Locate the cell with the specified text and output its [x, y] center coordinate. 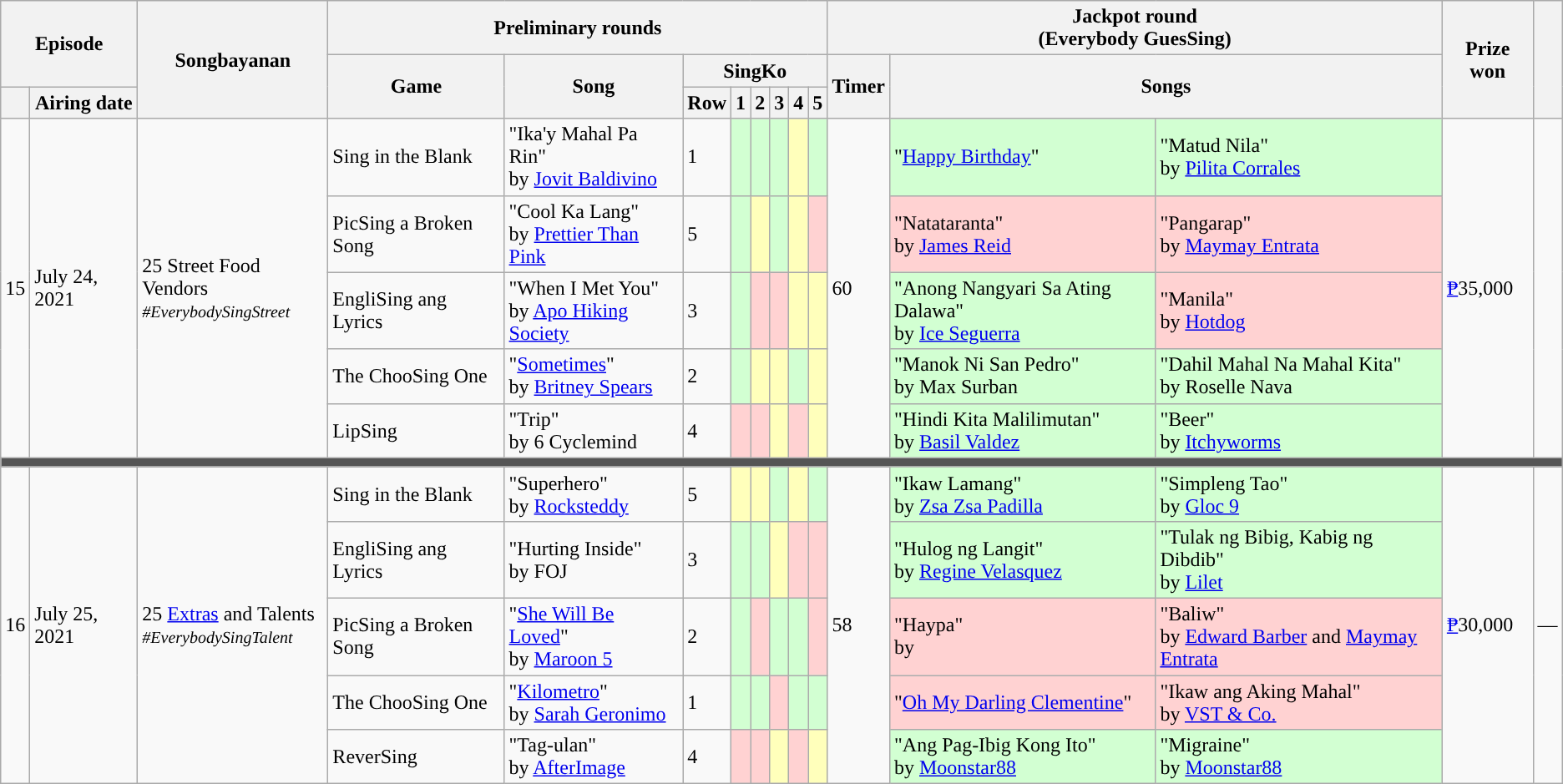
"Haypa"by [1022, 636]
ReverSing [416, 756]
"Tulak ng Bibig, Kabig ng Dibdib"by Lilet [1299, 559]
₱35,000 [1488, 288]
₱30,000 [1488, 625]
Episode [69, 43]
"Natataranta"by James Reid [1022, 234]
58 [858, 625]
Preliminary rounds [578, 28]
"Anong Nangyari Sa Ating Dalawa"by Ice Seguerra [1022, 311]
"Beer"by Itchyworms [1299, 431]
15 [15, 288]
16 [15, 625]
"Trip"by 6 Cyclemind [594, 431]
"Hurting Inside"by FOJ [594, 559]
"Matud Nila"by Pilita Corrales [1299, 157]
"When I Met You"by Apo Hiking Society [594, 311]
"She Will Be Loved"by Maroon 5 [594, 636]
Row [707, 103]
LipSing [416, 431]
"Simpleng Tao"by Gloc 9 [1299, 494]
"Hindi Kita Malilimutan"by Basil Valdez [1022, 431]
July 25, 2021 [83, 625]
SingKo [755, 71]
Song [594, 87]
"Oh My Darling Clementine" [1022, 701]
Jackpot round(Everybody GuesSing) [1135, 28]
Prize won [1488, 60]
"Cool Ka Lang"by Prettier Than Pink [594, 234]
"Hulog ng Langit"by Regine Velasquez [1022, 559]
25 Street Food Vendors#EverybodySingStreet [233, 288]
"Baliw"by Edward Barber and Maymay Entrata [1299, 636]
"Manila"by Hotdog [1299, 311]
"Sometimes"by Britney Spears [594, 376]
"Happy Birthday" [1022, 157]
Game [416, 87]
"Ikaw Lamang"by Zsa Zsa Padilla [1022, 494]
Songs [1166, 87]
25 Extras and Talents#EverybodySingTalent [233, 625]
"Migraine"by Moonstar88 [1299, 756]
Songbayanan [233, 60]
"Ikaw ang Aking Mahal"by VST & Co. [1299, 701]
"Dahil Mahal Na Mahal Kita"by Roselle Nava [1299, 376]
60 [858, 288]
"Manok Ni San Pedro"by Max Surban [1022, 376]
"Superhero"by Rocksteddy [594, 494]
"Ika'y Mahal Pa Rin"by Jovit Baldivino [594, 157]
"Ang Pag-Ibig Kong Ito"by Moonstar88 [1022, 756]
"Kilometro"by Sarah Geronimo [594, 701]
Airing date [83, 103]
Timer [858, 87]
— [1548, 625]
"Pangarap"by Maymay Entrata [1299, 234]
"Tag-ulan"by AfterImage [594, 756]
July 24, 2021 [83, 288]
